Scan for the cell matching the given text and deliver its [x, y] coordinate at center. 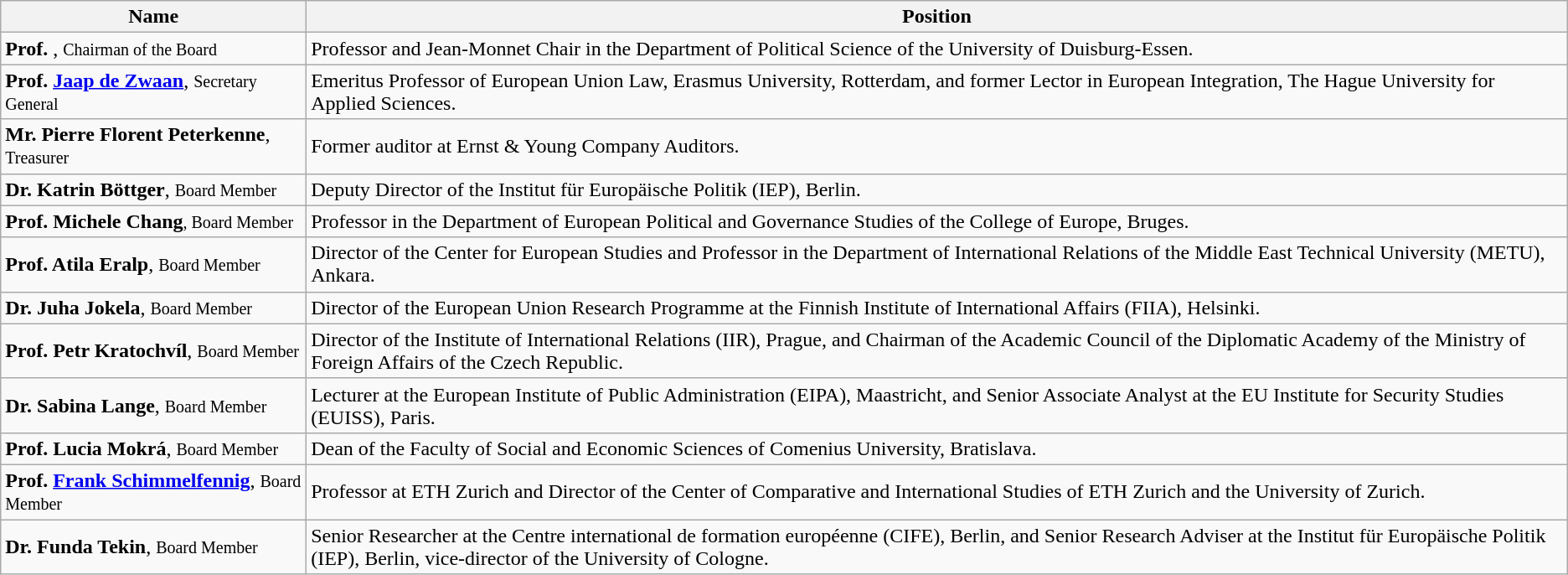
Prof. Jaap de Zwaan, Secretary General [154, 92]
Prof. , Chairman of the Board [154, 49]
Prof. Lucia Mokrá, Board Member [154, 448]
Dr. Juha Jokela, Board Member [154, 308]
Deputy Director of the Institut für Europäische Politik (IEP), Berlin. [937, 189]
Dean of the Faculty of Social and Economic Sciences of Comenius University, Bratislava. [937, 448]
Professor and Jean-Monnet Chair in the Department of Political Science of the University of Duisburg-Essen. [937, 49]
Dr. Sabina Lange, Board Member [154, 406]
Prof. Petr Kratochvíl, Board Member [154, 350]
Prof. Atila Eralp, Board Member [154, 265]
Professor in the Department of European Political and Governance Studies of the College of Europe, Bruges. [937, 221]
Former auditor at Ernst & Young Company Auditors. [937, 146]
Dr. Katrin Böttger, Board Member [154, 189]
Dr. Funda Tekin, Board Member [154, 547]
Prof. Frank Schimmelfennig, Board Member [154, 491]
Professor at ETH Zurich and Director of the Center of Comparative and International Studies of ETH Zurich and the University of Zurich. [937, 491]
Prof. Michele Chang, Board Member [154, 221]
Position [937, 17]
Mr. Pierre Florent Peterkenne, Treasurer [154, 146]
Director of the European Union Research Programme at the Finnish Institute of International Affairs (FIIA), Helsinki. [937, 308]
Name [154, 17]
